Scan for the cell matching the given text and deliver its [X, Y] coordinate at center. 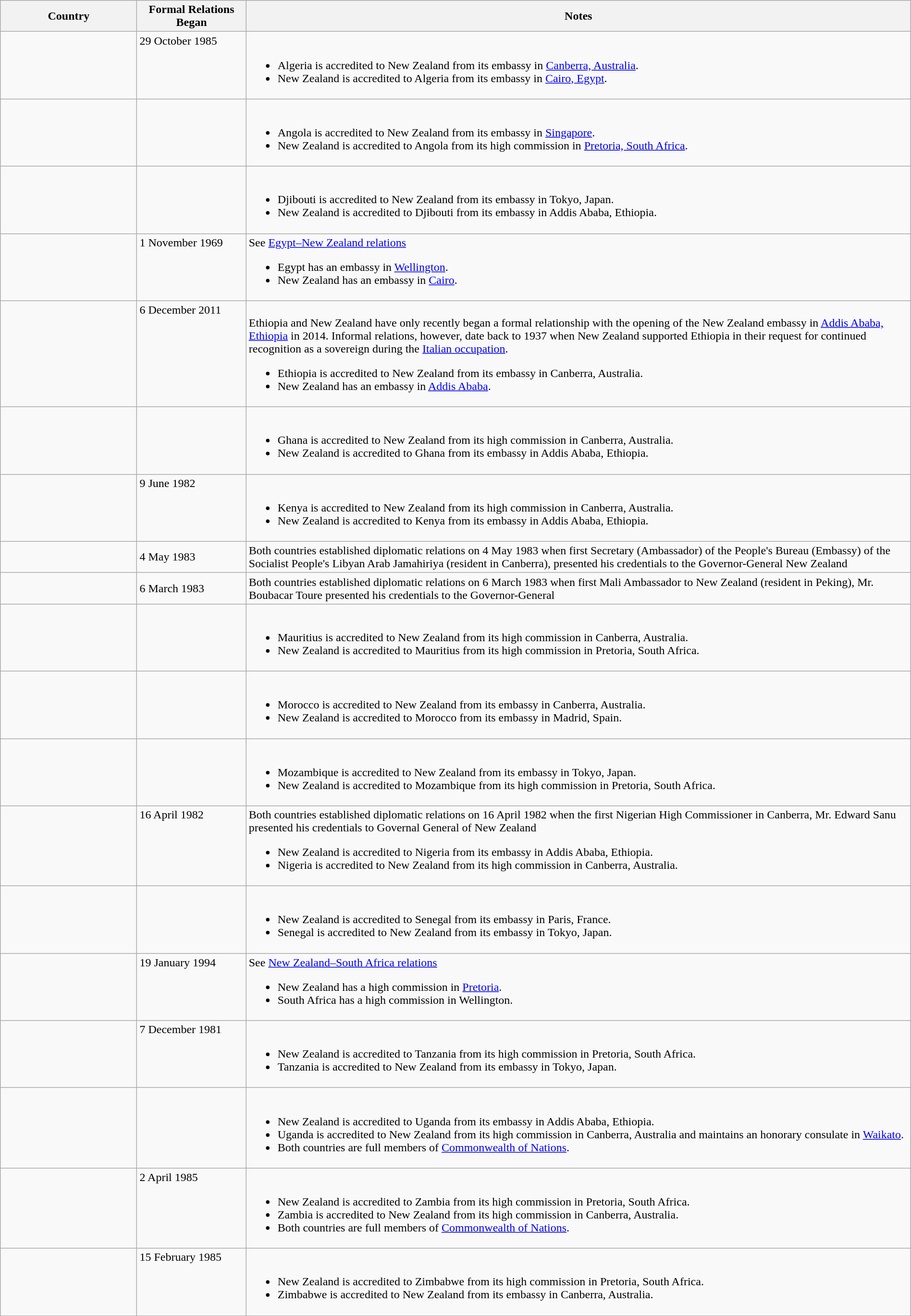
Formal Relations Began [191, 16]
15 February 1985 [191, 1282]
16 April 1982 [191, 846]
6 December 2011 [191, 353]
2 April 1985 [191, 1208]
19 January 1994 [191, 987]
Notes [579, 16]
Algeria is accredited to New Zealand from its embassy in Canberra, Australia.New Zealand is accredited to Algeria from its embassy in Cairo, Egypt. [579, 65]
See New Zealand–South Africa relationsNew Zealand has a high commission in Pretoria.South Africa has a high commission in Wellington. [579, 987]
9 June 1982 [191, 508]
Morocco is accredited to New Zealand from its embassy in Canberra, Australia.New Zealand is accredited to Morocco from its embassy in Madrid, Spain. [579, 705]
See Egypt–New Zealand relationsEgypt has an embassy in Wellington.New Zealand has an embassy in Cairo. [579, 267]
4 May 1983 [191, 557]
1 November 1969 [191, 267]
6 March 1983 [191, 588]
New Zealand is accredited to Senegal from its embassy in Paris, France.Senegal is accredited to New Zealand from its embassy in Tokyo, Japan. [579, 920]
7 December 1981 [191, 1054]
29 October 1985 [191, 65]
Country [69, 16]
